Locate the cell with the specified text and output its (x, y) center coordinate. 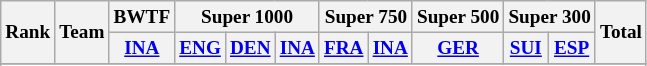
SUI (526, 48)
Super 1000 (248, 17)
GER (458, 48)
Rank (28, 32)
DEN (250, 48)
ENG (200, 48)
ESP (572, 48)
Super 300 (550, 17)
Total (620, 32)
Super 500 (458, 17)
Super 750 (366, 17)
Team (82, 32)
BWTF (142, 17)
FRA (344, 48)
